Pinpoint the cell where the given text exists, returning its [X, Y] midpoint coordinate. 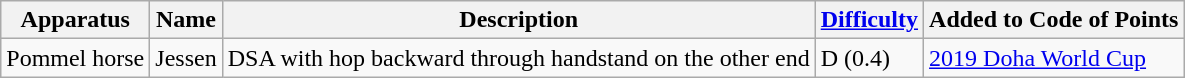
DSA with hop backward through handstand on the other end [518, 58]
Pommel horse [76, 58]
D (0.4) [869, 58]
2019 Doha World Cup [1054, 58]
Added to Code of Points [1054, 20]
Apparatus [76, 20]
Jessen [186, 58]
Name [186, 20]
Description [518, 20]
Difficulty [869, 20]
